From the cell containing the given text, extract its center point as [X, Y] coordinate. 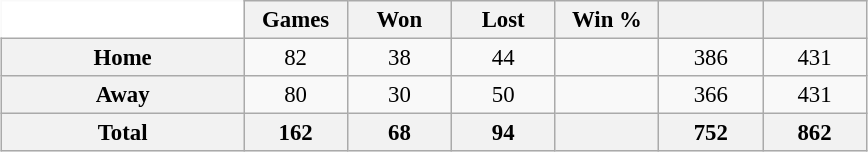
Games [296, 20]
386 [711, 57]
Home [123, 57]
44 [503, 57]
30 [399, 95]
38 [399, 57]
94 [503, 133]
80 [296, 95]
68 [399, 133]
Won [399, 20]
Total [123, 133]
366 [711, 95]
162 [296, 133]
82 [296, 57]
50 [503, 95]
Lost [503, 20]
752 [711, 133]
Win % [607, 20]
Away [123, 95]
862 [815, 133]
